Output the [x, y] coordinate of the center of the cell containing the given text.  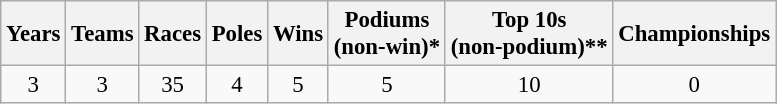
Podiums(non-win)* [386, 34]
4 [236, 85]
Wins [298, 34]
Teams [102, 34]
0 [694, 85]
Races [173, 34]
Championships [694, 34]
Poles [236, 34]
Top 10s(non-podium)** [529, 34]
Years [34, 34]
35 [173, 85]
10 [529, 85]
